For the text-containing cell, return its midpoint in (x, y) coordinate format. 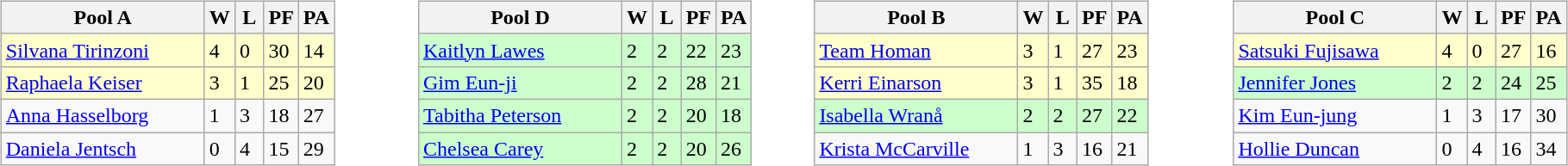
Tabitha Peterson (520, 115)
Pool C (1335, 17)
Pool D (520, 17)
26 (734, 149)
Satsuki Fujisawa (1335, 50)
17 (1514, 115)
34 (1548, 149)
Raphaela Keiser (103, 83)
Gim Eun-ji (520, 83)
Chelsea Carey (520, 149)
29 (315, 149)
Team Homan (916, 50)
Kerri Einarson (916, 83)
Silvana Tirinzoni (103, 50)
Pool B (916, 17)
Daniela Jentsch (103, 149)
Jennifer Jones (1335, 83)
35 (1095, 83)
15 (281, 149)
Kaitlyn Lawes (520, 50)
Pool A (103, 17)
24 (1514, 83)
Kim Eun-jung (1335, 115)
Anna Hasselborg (103, 115)
14 (315, 50)
Isabella Wranå (916, 115)
Hollie Duncan (1335, 149)
28 (698, 83)
Krista McCarville (916, 149)
